Return [X, Y] of the center of cell containing provided text 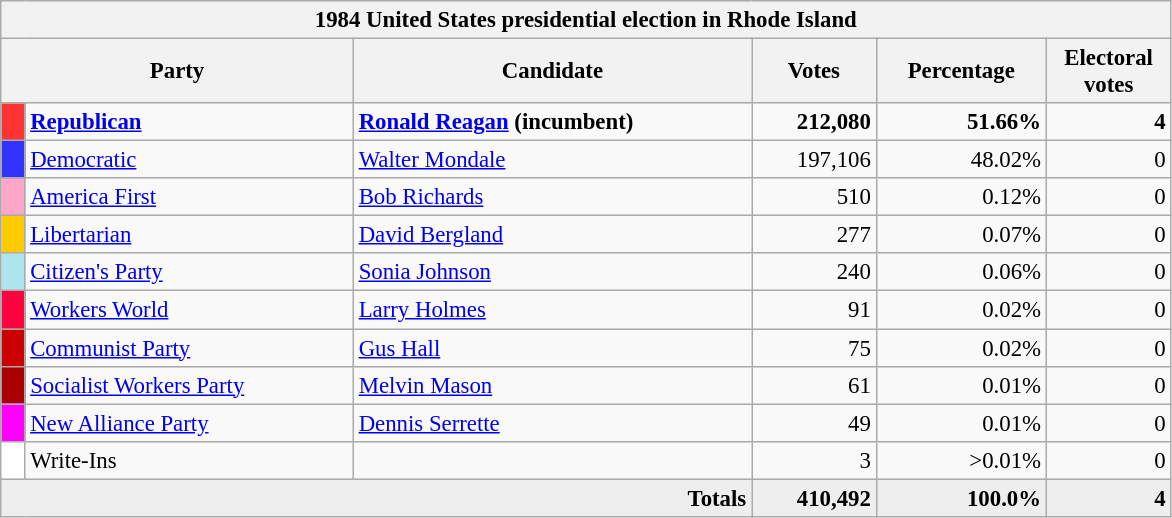
Gus Hall [552, 348]
51.66% [961, 122]
David Bergland [552, 235]
1984 United States presidential election in Rhode Island [586, 20]
91 [814, 310]
Party [178, 72]
Socialist Workers Party [189, 385]
Sonia Johnson [552, 273]
61 [814, 385]
Libertarian [189, 235]
Ronald Reagan (incumbent) [552, 122]
3 [814, 460]
Democratic [189, 160]
49 [814, 423]
212,080 [814, 122]
0.06% [961, 273]
510 [814, 197]
Percentage [961, 72]
>0.01% [961, 460]
410,492 [814, 498]
Totals [376, 498]
Candidate [552, 72]
Write-Ins [189, 460]
America First [189, 197]
Communist Party [189, 348]
75 [814, 348]
Electoral votes [1108, 72]
Larry Holmes [552, 310]
Citizen's Party [189, 273]
New Alliance Party [189, 423]
Walter Mondale [552, 160]
240 [814, 273]
Dennis Serrette [552, 423]
Workers World [189, 310]
100.0% [961, 498]
Melvin Mason [552, 385]
Votes [814, 72]
Bob Richards [552, 197]
0.12% [961, 197]
Republican [189, 122]
0.07% [961, 235]
48.02% [961, 160]
277 [814, 235]
197,106 [814, 160]
